Find where the given text appears and provide that cell's center as (x, y) coordinate. 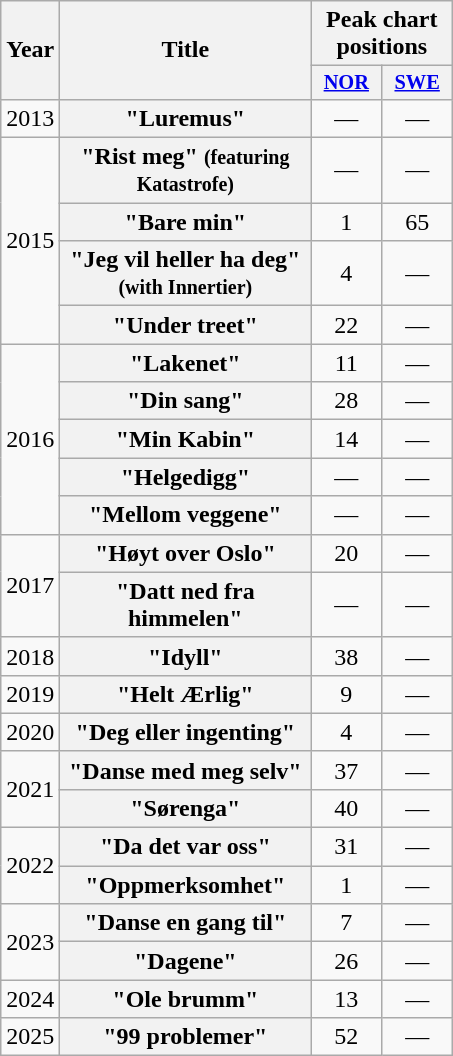
"Datt ned fra himmelen" (186, 604)
"Deg eller ingenting" (186, 732)
2024 (30, 999)
2019 (30, 694)
2018 (30, 656)
26 (346, 961)
"Helt Ærlig" (186, 694)
"Luremus" (186, 118)
Year (30, 50)
2013 (30, 118)
37 (346, 770)
13 (346, 999)
"Rist meg" (featuring Katastrofe) (186, 170)
2025 (30, 1037)
"Dagene" (186, 961)
"Jeg vil heller ha deg" (with Innertier) (186, 274)
"Idyll" (186, 656)
28 (346, 401)
"Danse med meg selv" (186, 770)
"Din sang" (186, 401)
SWE (418, 83)
"Bare min" (186, 222)
2022 (30, 866)
"Danse en gang til" (186, 923)
"Ole brumm" (186, 999)
"Mellom veggene" (186, 515)
52 (346, 1037)
"Under treet" (186, 325)
"Oppmerksomhet" (186, 885)
NOR (346, 83)
22 (346, 325)
Title (186, 50)
20 (346, 553)
"Høyt over Oslo" (186, 553)
11 (346, 363)
31 (346, 847)
38 (346, 656)
"Min Kabin" (186, 439)
"Helgedigg" (186, 477)
"Da det var oss" (186, 847)
2017 (30, 586)
2015 (30, 241)
7 (346, 923)
65 (418, 222)
"Sørenga" (186, 808)
9 (346, 694)
2016 (30, 439)
"Lakenet" (186, 363)
Peak chart positions (382, 34)
2023 (30, 942)
40 (346, 808)
2020 (30, 732)
"99 problemer" (186, 1037)
2021 (30, 789)
14 (346, 439)
